Locate the cell with the specified text and output its [X, Y] center coordinate. 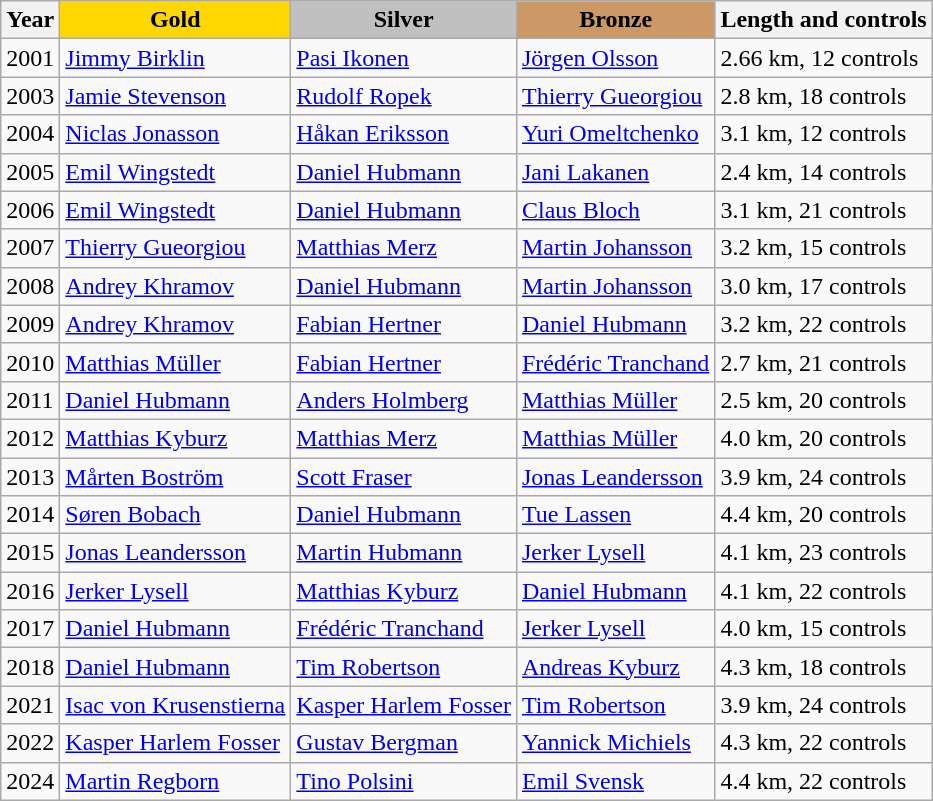
2015 [30, 553]
2.5 km, 20 controls [824, 400]
4.1 km, 23 controls [824, 553]
Håkan Eriksson [404, 134]
2005 [30, 172]
4.3 km, 22 controls [824, 743]
2013 [30, 477]
2009 [30, 324]
4.0 km, 20 controls [824, 438]
Yuri Omeltchenko [615, 134]
2007 [30, 248]
2021 [30, 705]
Niclas Jonasson [176, 134]
Jörgen Olsson [615, 58]
2018 [30, 667]
Gustav Bergman [404, 743]
3.0 km, 17 controls [824, 286]
2017 [30, 629]
Tino Polsini [404, 781]
Isac von Krusenstierna [176, 705]
2.7 km, 21 controls [824, 362]
4.0 km, 15 controls [824, 629]
Pasi Ikonen [404, 58]
Year [30, 20]
2014 [30, 515]
2003 [30, 96]
4.3 km, 18 controls [824, 667]
Martin Regborn [176, 781]
2011 [30, 400]
4.4 km, 22 controls [824, 781]
Gold [176, 20]
2016 [30, 591]
2022 [30, 743]
Scott Fraser [404, 477]
2012 [30, 438]
2006 [30, 210]
Yannick Michiels [615, 743]
Tue Lassen [615, 515]
Rudolf Ropek [404, 96]
2004 [30, 134]
Silver [404, 20]
Emil Svensk [615, 781]
Jamie Stevenson [176, 96]
2010 [30, 362]
Søren Bobach [176, 515]
Bronze [615, 20]
2.4 km, 14 controls [824, 172]
Jani Lakanen [615, 172]
3.2 km, 22 controls [824, 324]
Length and controls [824, 20]
3.2 km, 15 controls [824, 248]
2008 [30, 286]
3.1 km, 21 controls [824, 210]
3.1 km, 12 controls [824, 134]
2001 [30, 58]
2024 [30, 781]
Anders Holmberg [404, 400]
4.1 km, 22 controls [824, 591]
Jimmy Birklin [176, 58]
Martin Hubmann [404, 553]
Andreas Kyburz [615, 667]
Mårten Boström [176, 477]
Claus Bloch [615, 210]
4.4 km, 20 controls [824, 515]
2.8 km, 18 controls [824, 96]
2.66 km, 12 controls [824, 58]
